From the cell containing the given text, extract its center point as [X, Y] coordinate. 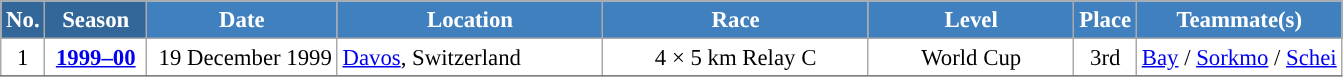
World Cup [971, 58]
Location [470, 20]
1 [23, 58]
4 × 5 km Relay C [736, 58]
Date [242, 20]
1999–00 [96, 58]
Davos, Switzerland [470, 58]
Teammate(s) [1239, 20]
19 December 1999 [242, 58]
No. [23, 20]
Season [96, 20]
Race [736, 20]
Level [971, 20]
Bay / Sorkmo / Schei [1239, 58]
Place [1105, 20]
3rd [1105, 58]
